Pinpoint the cell where the given text exists, returning its (x, y) midpoint coordinate. 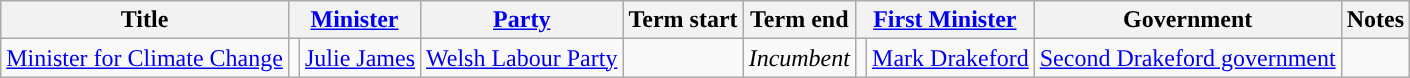
Julie James (360, 58)
Notes (1375, 20)
Second Drakeford government (1188, 58)
Party (522, 20)
Title (145, 20)
Incumbent (799, 58)
Government (1188, 20)
Welsh Labour Party (522, 58)
First Minister (944, 20)
Term end (799, 20)
Term start (683, 20)
Mark Drakeford (951, 58)
Minister for Climate Change (145, 58)
Minister (354, 20)
